Extract the (x, y) coordinate from the center of the cell holding the provided text.  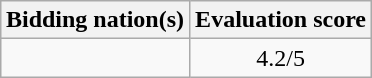
4.2/5 (281, 58)
Bidding nation(s) (94, 20)
Evaluation score (281, 20)
